Pinpoint the cell where the given text exists, returning its [X, Y] midpoint coordinate. 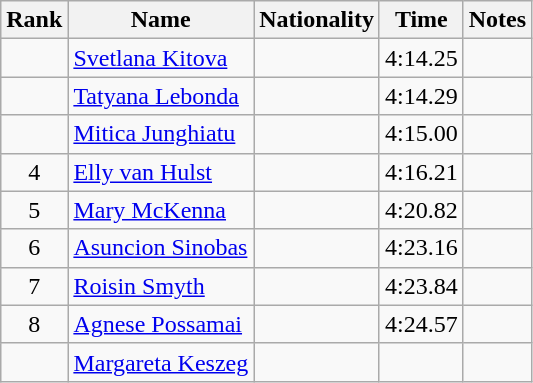
4:16.21 [421, 172]
Nationality [317, 20]
Elly van Hulst [161, 172]
Notes [497, 20]
Mitica Junghiatu [161, 134]
Margareta Keszeg [161, 362]
4:23.84 [421, 286]
4:14.25 [421, 58]
6 [34, 248]
8 [34, 324]
4 [34, 172]
Time [421, 20]
Svetlana Kitova [161, 58]
Tatyana Lebonda [161, 96]
Rank [34, 20]
Agnese Possamai [161, 324]
7 [34, 286]
4:20.82 [421, 210]
4:15.00 [421, 134]
Asuncion Sinobas [161, 248]
4:23.16 [421, 248]
5 [34, 210]
Roisin Smyth [161, 286]
4:24.57 [421, 324]
Name [161, 20]
Mary McKenna [161, 210]
4:14.29 [421, 96]
